Scan for the cell matching the given text and deliver its (X, Y) coordinate at center. 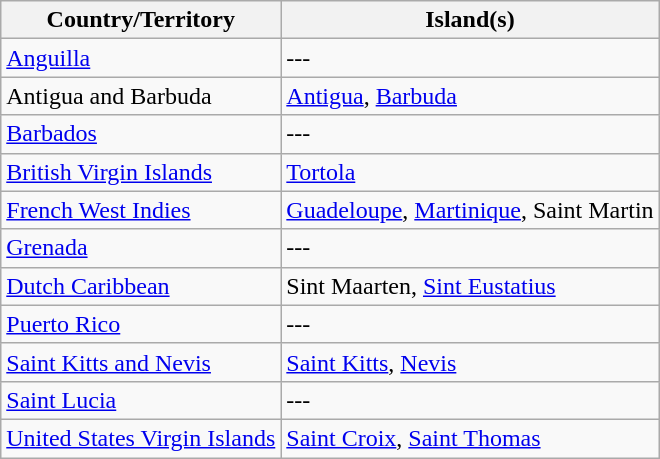
Anguilla (141, 58)
Tortola (470, 172)
Saint Lucia (141, 400)
Island(s) (470, 20)
French West Indies (141, 210)
Antigua, Barbuda (470, 96)
Saint Kitts, Nevis (470, 362)
Dutch Caribbean (141, 286)
Sint Maarten, Sint Eustatius (470, 286)
Antigua and Barbuda (141, 96)
Puerto Rico (141, 324)
Saint Kitts and Nevis (141, 362)
Grenada (141, 248)
Barbados (141, 134)
United States Virgin Islands (141, 438)
Saint Croix, Saint Thomas (470, 438)
British Virgin Islands (141, 172)
Guadeloupe, Martinique, Saint Martin (470, 210)
Country/Territory (141, 20)
